Extract the [x, y] coordinate from the center of the cell holding the provided text.  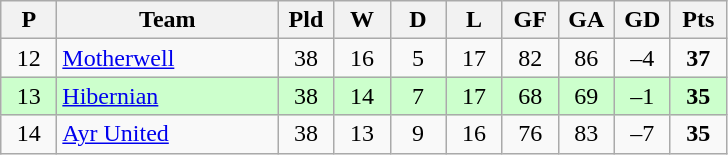
GF [530, 20]
Pts [698, 20]
–1 [642, 96]
5 [418, 58]
L [474, 20]
P [29, 20]
37 [698, 58]
Team [168, 20]
7 [418, 96]
83 [586, 134]
Ayr United [168, 134]
Pld [306, 20]
82 [530, 58]
69 [586, 96]
9 [418, 134]
–7 [642, 134]
12 [29, 58]
86 [586, 58]
76 [530, 134]
–4 [642, 58]
GD [642, 20]
GA [586, 20]
Motherwell [168, 58]
W [362, 20]
Hibernian [168, 96]
D [418, 20]
68 [530, 96]
